Pinpoint the cell where the given text exists, returning its (x, y) midpoint coordinate. 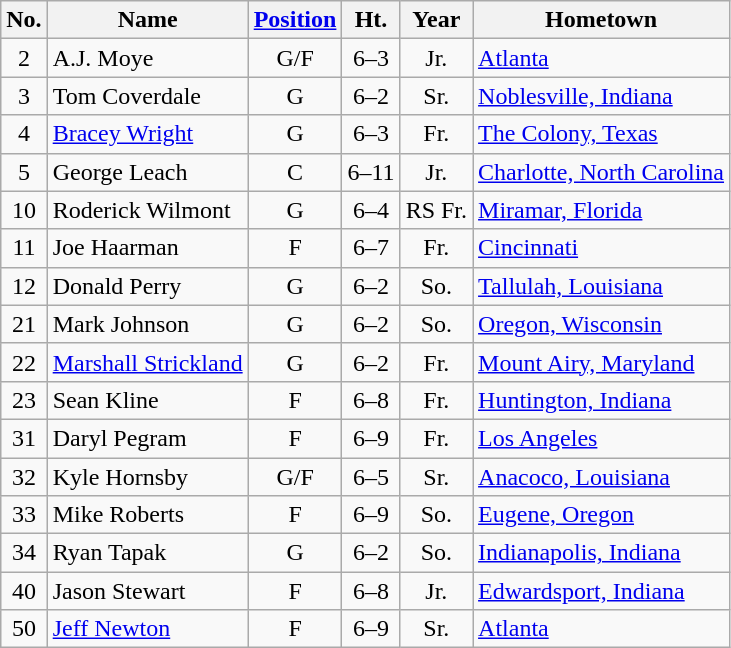
33 (24, 515)
Kyle Hornsby (148, 477)
23 (24, 400)
Los Angeles (602, 438)
No. (24, 20)
A.J. Moye (148, 58)
Marshall Strickland (148, 362)
31 (24, 438)
Mount Airy, Maryland (602, 362)
Donald Perry (148, 286)
40 (24, 591)
2 (24, 58)
34 (24, 553)
Joe Haarman (148, 248)
Mark Johnson (148, 324)
Jason Stewart (148, 591)
12 (24, 286)
Miramar, Florida (602, 210)
Edwardsport, Indiana (602, 591)
10 (24, 210)
Name (148, 20)
Hometown (602, 20)
Mike Roberts (148, 515)
Anacoco, Louisiana (602, 477)
3 (24, 96)
Ht. (371, 20)
6–4 (371, 210)
Year (436, 20)
Huntington, Indiana (602, 400)
Position (295, 20)
Roderick Wilmont (148, 210)
Jeff Newton (148, 629)
Oregon, Wisconsin (602, 324)
6–5 (371, 477)
21 (24, 324)
22 (24, 362)
Cincinnati (602, 248)
Noblesville, Indiana (602, 96)
32 (24, 477)
Tom Coverdale (148, 96)
6–11 (371, 172)
Sean Kline (148, 400)
Ryan Tapak (148, 553)
George Leach (148, 172)
50 (24, 629)
Charlotte, North Carolina (602, 172)
Eugene, Oregon (602, 515)
C (295, 172)
5 (24, 172)
Bracey Wright (148, 134)
6–7 (371, 248)
Tallulah, Louisiana (602, 286)
11 (24, 248)
4 (24, 134)
Daryl Pegram (148, 438)
Indianapolis, Indiana (602, 553)
The Colony, Texas (602, 134)
RS Fr. (436, 210)
